Extract the (X, Y) coordinate from the center of the cell holding the provided text.  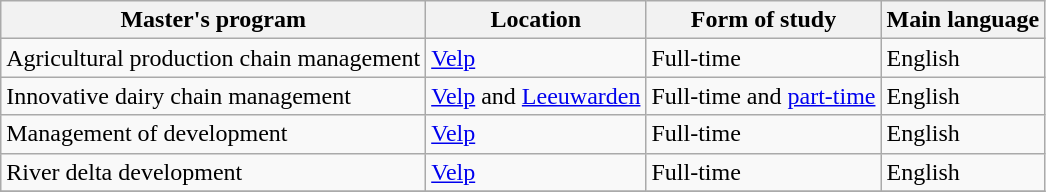
River delta development (214, 172)
Management of development (214, 134)
Full-time and part-time (764, 96)
Velp and Leeuwarden (536, 96)
Location (536, 20)
Main language (963, 20)
Master's program (214, 20)
Agricultural production chain management (214, 58)
Innovative dairy chain management (214, 96)
Form of study (764, 20)
